Locate the cell with the specified text and output its [X, Y] center coordinate. 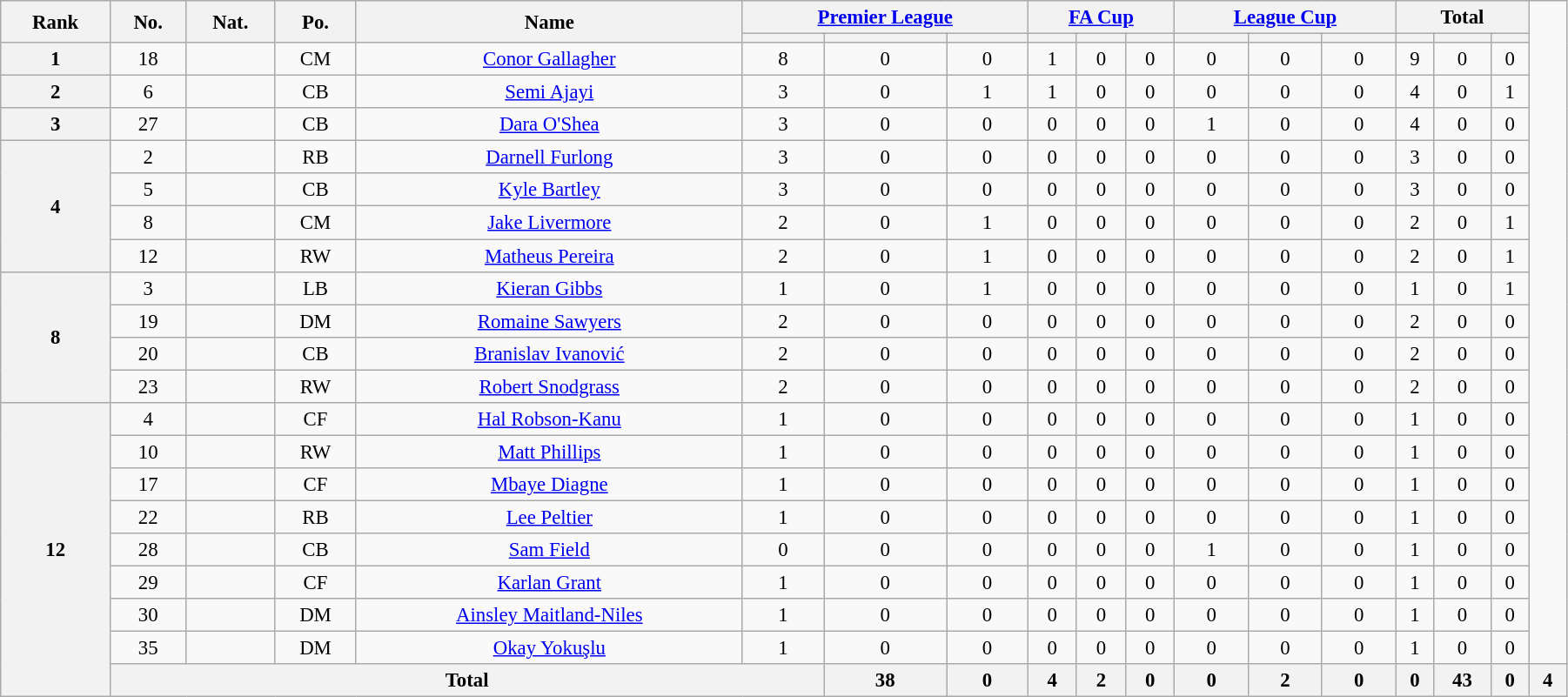
No. [148, 22]
Name [549, 22]
Romaine Sawyers [549, 321]
10 [148, 452]
38 [886, 680]
Matt Phillips [549, 452]
18 [148, 59]
19 [148, 321]
Po. [315, 22]
Ainsley Maitland-Niles [549, 615]
Semi Ajayi [549, 92]
Okay Yokuşlu [549, 648]
FA Cup [1102, 17]
Darnell Furlong [549, 157]
LB [315, 288]
Premier League [885, 17]
Mbaye Diagne [549, 485]
23 [148, 386]
6 [148, 92]
Kieran Gibbs [549, 288]
35 [148, 648]
Conor Gallagher [549, 59]
5 [148, 191]
29 [148, 583]
22 [148, 517]
20 [148, 353]
Branislav Ivanović [549, 353]
Karlan Grant [549, 583]
Dara O'Shea [549, 124]
28 [148, 550]
9 [1415, 59]
Robert Snodgrass [549, 386]
Lee Peltier [549, 517]
Kyle Bartley [549, 191]
Sam Field [549, 550]
Rank [56, 22]
Matheus Pereira [549, 256]
17 [148, 485]
27 [148, 124]
30 [148, 615]
League Cup [1285, 17]
43 [1463, 680]
Nat. [231, 22]
Jake Livermore [549, 223]
Hal Robson-Kanu [549, 419]
